Output the [x, y] coordinate of the center of the cell containing the given text.  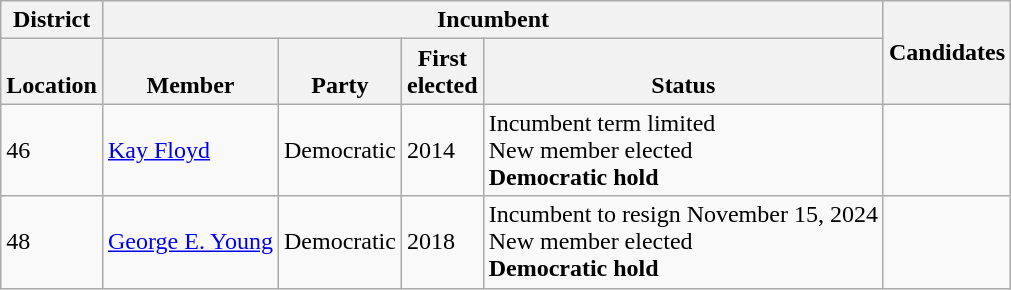
Location [52, 72]
Firstelected [442, 72]
2014 [442, 150]
46 [52, 150]
Incumbent to resign November 15, 2024New member electedDemocratic hold [683, 242]
Status [683, 72]
Candidates [946, 52]
District [52, 20]
2018 [442, 242]
Party [340, 72]
Kay Floyd [190, 150]
Incumbent term limitedNew member electedDemocratic hold [683, 150]
George E. Young [190, 242]
48 [52, 242]
Member [190, 72]
Incumbent [492, 20]
